Find where the given text appears and provide that cell's center as [X, Y] coordinate. 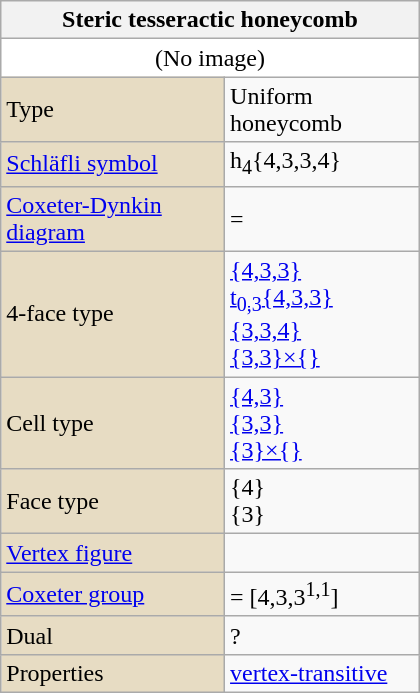
Vertex figure [113, 553]
(No image) [210, 58]
Uniform honeycomb [322, 110]
Type [113, 110]
Cell type [113, 423]
Face type [113, 502]
Dual [113, 635]
Coxeter group [113, 594]
Coxeter-Dynkin diagram [113, 218]
h4{4,3,3,4} [322, 164]
= [322, 218]
Steric tesseractic honeycomb [210, 20]
Properties [113, 673]
Schläfli symbol [113, 164]
= [4,3,31,1] [322, 594]
{4,3}{3,3}{3}×{} [322, 423]
vertex-transitive [322, 673]
? [322, 635]
{4,3,3}t0,3{4,3,3}{3,3,4}{3,3}×{} [322, 314]
{4}{3} [322, 502]
4-face type [113, 314]
